Detect which cell encompasses the target text, then output its [x, y] center coordinate. 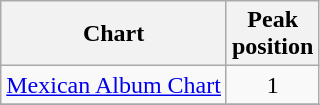
Chart [114, 34]
1 [272, 85]
Mexican Album Chart [114, 85]
Peakposition [272, 34]
